For the text-containing cell, return its midpoint in (X, Y) coordinate format. 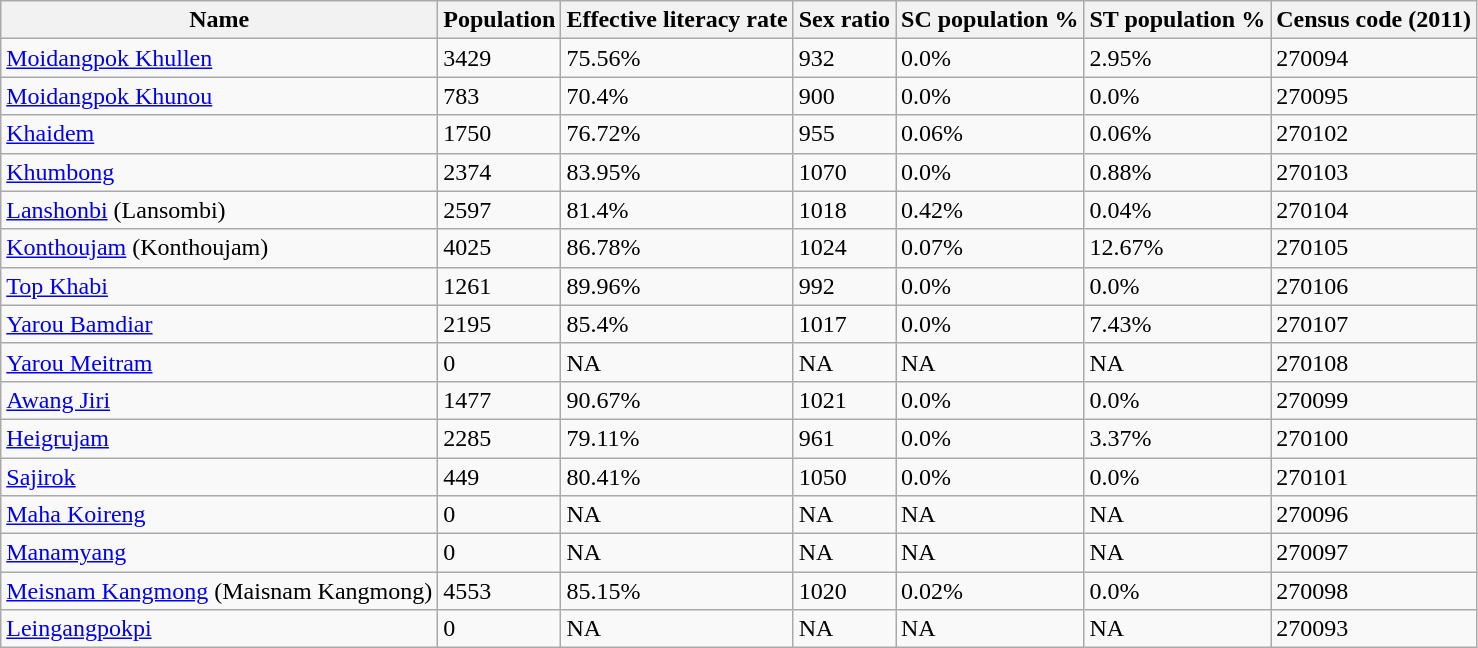
4553 (500, 591)
0.02% (990, 591)
Meisnam Kangmong (Maisnam Kangmong) (220, 591)
270096 (1374, 515)
270097 (1374, 553)
Awang Jiri (220, 400)
1750 (500, 134)
2374 (500, 172)
Khumbong (220, 172)
0.07% (990, 248)
0.88% (1178, 172)
270093 (1374, 629)
270105 (1374, 248)
Effective literacy rate (677, 20)
270098 (1374, 591)
76.72% (677, 134)
90.67% (677, 400)
1024 (844, 248)
Konthoujam (Konthoujam) (220, 248)
Lanshonbi (Lansombi) (220, 210)
Top Khabi (220, 286)
Yarou Bamdiar (220, 324)
86.78% (677, 248)
0.04% (1178, 210)
Name (220, 20)
81.4% (677, 210)
270108 (1374, 362)
Leingangpokpi (220, 629)
75.56% (677, 58)
SC population % (990, 20)
0.42% (990, 210)
900 (844, 96)
955 (844, 134)
992 (844, 286)
270095 (1374, 96)
270106 (1374, 286)
3.37% (1178, 438)
Sex ratio (844, 20)
1020 (844, 591)
79.11% (677, 438)
2195 (500, 324)
1070 (844, 172)
1017 (844, 324)
Yarou Meitram (220, 362)
270102 (1374, 134)
270094 (1374, 58)
783 (500, 96)
Moidangpok Khullen (220, 58)
449 (500, 477)
Census code (2011) (1374, 20)
Population (500, 20)
270101 (1374, 477)
1021 (844, 400)
70.4% (677, 96)
270100 (1374, 438)
Moidangpok Khunou (220, 96)
1018 (844, 210)
270099 (1374, 400)
Manamyang (220, 553)
Sajirok (220, 477)
1477 (500, 400)
2285 (500, 438)
1261 (500, 286)
3429 (500, 58)
270107 (1374, 324)
83.95% (677, 172)
2.95% (1178, 58)
Heigrujam (220, 438)
Khaidem (220, 134)
85.4% (677, 324)
270104 (1374, 210)
1050 (844, 477)
961 (844, 438)
Maha Koireng (220, 515)
12.67% (1178, 248)
ST population % (1178, 20)
2597 (500, 210)
270103 (1374, 172)
89.96% (677, 286)
85.15% (677, 591)
80.41% (677, 477)
4025 (500, 248)
932 (844, 58)
7.43% (1178, 324)
